Extract the [X, Y] coordinate from the center of the cell holding the provided text.  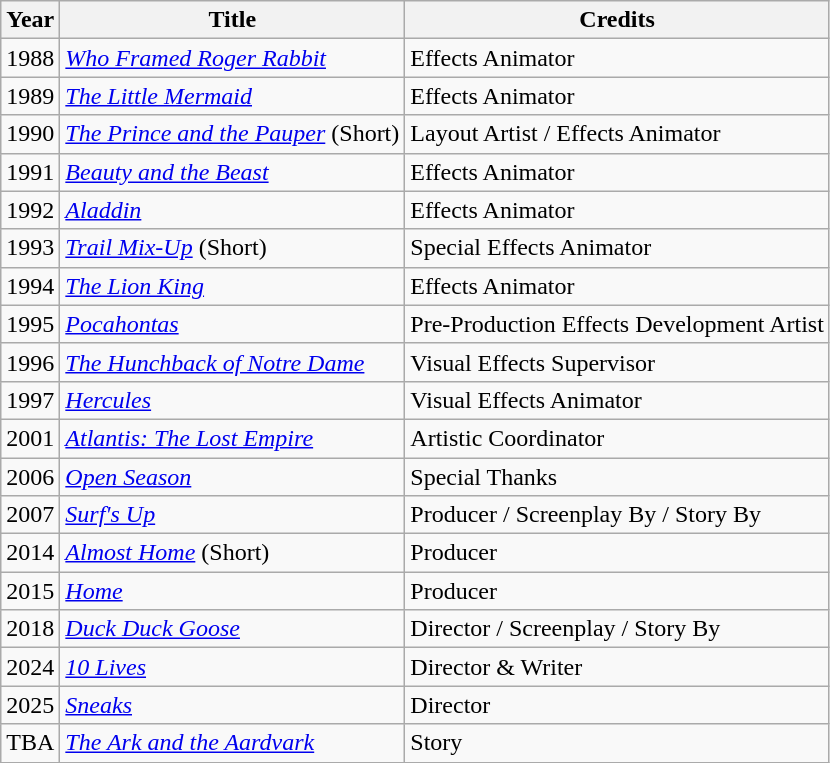
Sneaks [232, 705]
The Little Mermaid [232, 96]
Special Thanks [618, 477]
2001 [30, 438]
Who Framed Roger Rabbit [232, 58]
Credits [618, 20]
Hercules [232, 400]
1990 [30, 134]
1991 [30, 172]
Open Season [232, 477]
The Prince and the Pauper (Short) [232, 134]
1997 [30, 400]
Duck Duck Goose [232, 629]
1989 [30, 96]
Title [232, 20]
2007 [30, 515]
Year [30, 20]
Beauty and the Beast [232, 172]
1994 [30, 286]
Almost Home (Short) [232, 553]
Home [232, 591]
10 Lives [232, 667]
Director [618, 705]
Visual Effects Supervisor [618, 362]
The Lion King [232, 286]
Pocahontas [232, 324]
Special Effects Animator [618, 248]
2015 [30, 591]
1988 [30, 58]
1996 [30, 362]
The Ark and the Aardvark [232, 743]
Artistic Coordinator [618, 438]
2014 [30, 553]
Aladdin [232, 210]
2018 [30, 629]
TBA [30, 743]
Layout Artist / Effects Animator [618, 134]
1992 [30, 210]
Surf's Up [232, 515]
1993 [30, 248]
1995 [30, 324]
2006 [30, 477]
Atlantis: The Lost Empire [232, 438]
Trail Mix-Up (Short) [232, 248]
2024 [30, 667]
Director / Screenplay / Story By [618, 629]
Producer / Screenplay By / Story By [618, 515]
Pre-Production Effects Development Artist [618, 324]
Story [618, 743]
Visual Effects Animator [618, 400]
2025 [30, 705]
The Hunchback of Notre Dame [232, 362]
Director & Writer [618, 667]
